Detect which cell encompasses the target text, then output its (x, y) center coordinate. 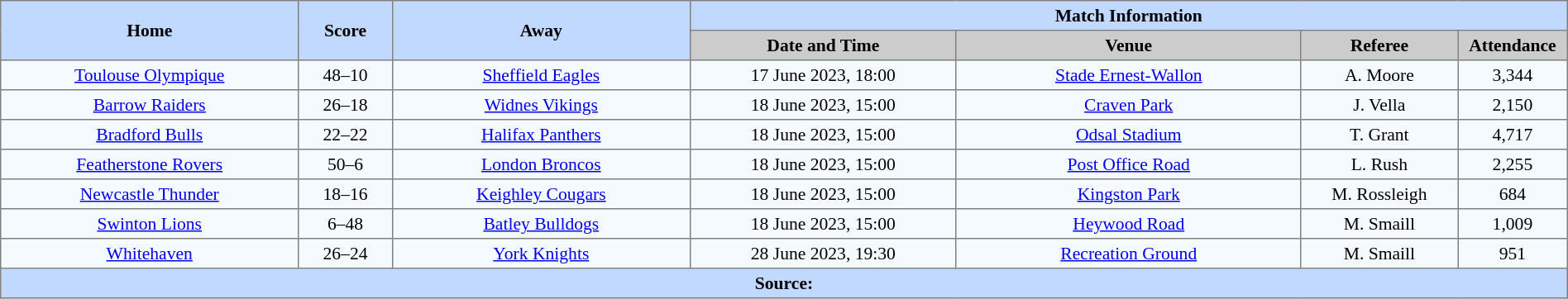
A. Moore (1379, 75)
951 (1513, 254)
Whitehaven (150, 254)
Widnes Vikings (541, 105)
M. Rossleigh (1379, 194)
26–18 (346, 105)
Barrow Raiders (150, 105)
Keighley Cougars (541, 194)
Heywood Road (1128, 224)
2,150 (1513, 105)
1,009 (1513, 224)
Home (150, 31)
Score (346, 31)
22–22 (346, 135)
Date and Time (823, 45)
Source: (784, 283)
Kingston Park (1128, 194)
Craven Park (1128, 105)
17 June 2023, 18:00 (823, 75)
Newcastle Thunder (150, 194)
28 June 2023, 19:30 (823, 254)
50–6 (346, 164)
Attendance (1513, 45)
26–24 (346, 254)
4,717 (1513, 135)
Recreation Ground (1128, 254)
Sheffield Eagles (541, 75)
48–10 (346, 75)
684 (1513, 194)
L. Rush (1379, 164)
Featherstone Rovers (150, 164)
London Broncos (541, 164)
2,255 (1513, 164)
Bradford Bulls (150, 135)
Referee (1379, 45)
Halifax Panthers (541, 135)
Toulouse Olympique (150, 75)
Swinton Lions (150, 224)
Post Office Road (1128, 164)
Away (541, 31)
T. Grant (1379, 135)
3,344 (1513, 75)
York Knights (541, 254)
Venue (1128, 45)
J. Vella (1379, 105)
Stade Ernest-Wallon (1128, 75)
18–16 (346, 194)
6–48 (346, 224)
Match Information (1128, 16)
Batley Bulldogs (541, 224)
Odsal Stadium (1128, 135)
